Return (x, y) of the center of cell containing provided text 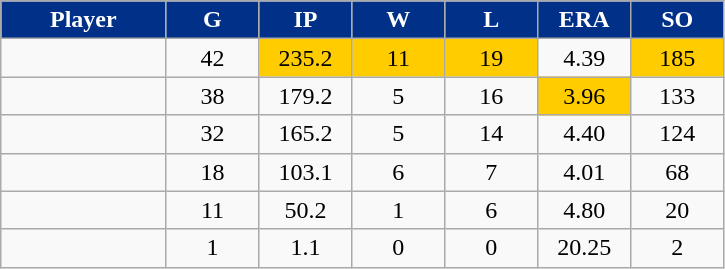
4.40 (584, 134)
235.2 (306, 58)
179.2 (306, 96)
103.1 (306, 172)
2 (678, 248)
68 (678, 172)
124 (678, 134)
3.96 (584, 96)
L (492, 20)
50.2 (306, 210)
4.01 (584, 172)
Player (84, 20)
18 (212, 172)
20 (678, 210)
ERA (584, 20)
7 (492, 172)
19 (492, 58)
W (398, 20)
32 (212, 134)
G (212, 20)
IP (306, 20)
16 (492, 96)
20.25 (584, 248)
185 (678, 58)
14 (492, 134)
4.80 (584, 210)
165.2 (306, 134)
4.39 (584, 58)
42 (212, 58)
38 (212, 96)
SO (678, 20)
133 (678, 96)
1.1 (306, 248)
